From the cell containing the given text, extract its center point as [X, Y] coordinate. 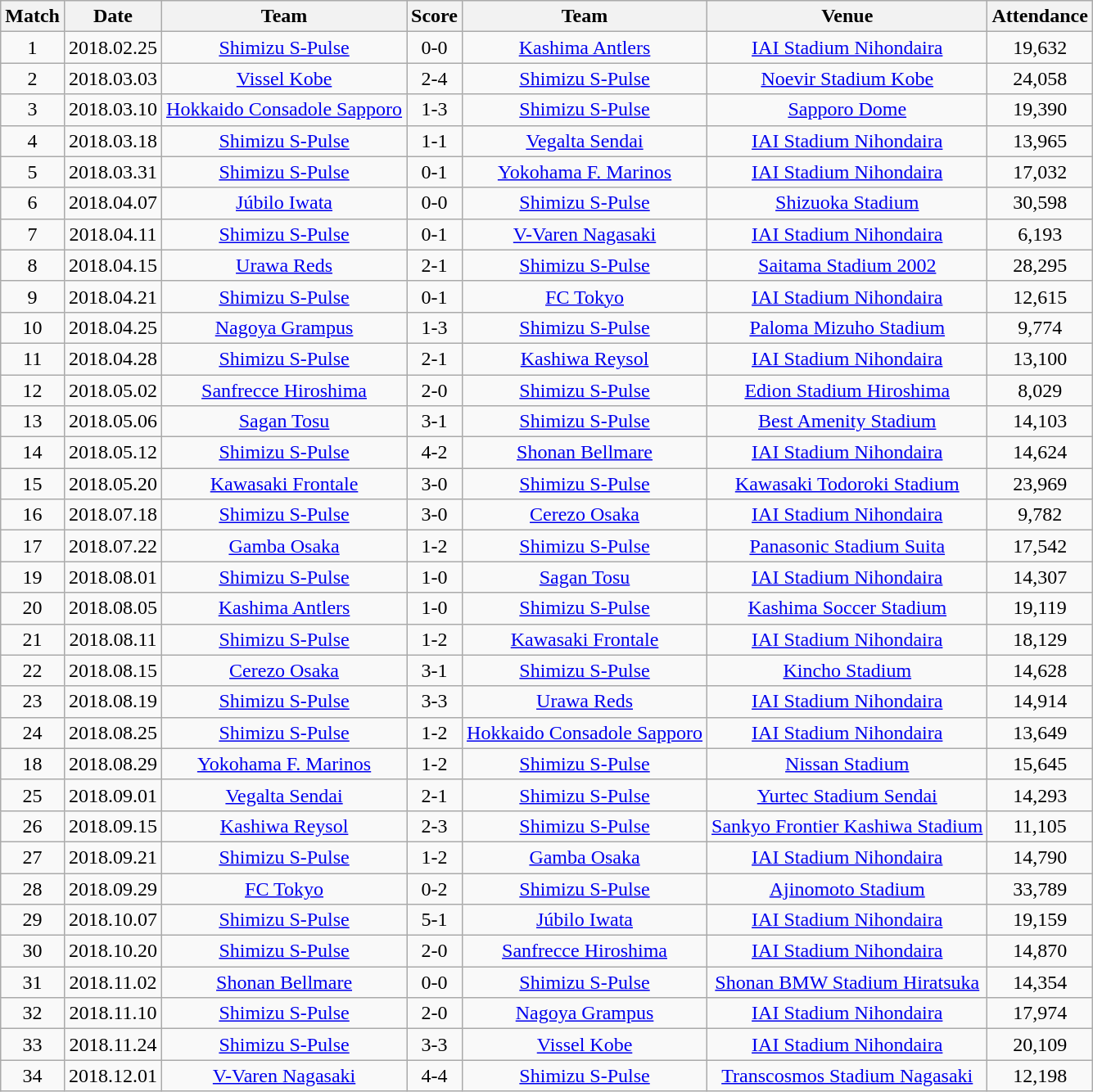
2018.04.25 [113, 327]
2018.04.21 [113, 296]
Transcosmos Stadium Nagasaki [847, 1076]
2018.11.10 [113, 1013]
2018.08.05 [113, 608]
Shonan BMW Stadium Hiratsuka [847, 982]
15,645 [1040, 764]
2018.07.18 [113, 515]
6,193 [1040, 234]
26 [33, 826]
5 [33, 172]
14,790 [1040, 857]
2018.12.01 [113, 1076]
14,293 [1040, 795]
25 [33, 795]
2018.10.20 [113, 951]
Yurtec Stadium Sendai [847, 795]
0-2 [435, 888]
2018.05.12 [113, 453]
4-2 [435, 453]
13,100 [1040, 359]
2018.08.01 [113, 577]
14,914 [1040, 702]
20,109 [1040, 1045]
22 [33, 670]
Date [113, 16]
Nissan Stadium [847, 764]
24 [33, 733]
28,295 [1040, 265]
Attendance [1040, 16]
6 [33, 203]
2018.08.15 [113, 670]
19,632 [1040, 47]
4-4 [435, 1076]
2018.02.25 [113, 47]
31 [33, 982]
14,624 [1040, 453]
2018.04.07 [113, 203]
24,058 [1040, 79]
33,789 [1040, 888]
27 [33, 857]
34 [33, 1076]
14,628 [1040, 670]
9,774 [1040, 327]
2-3 [435, 826]
28 [33, 888]
2018.11.24 [113, 1045]
Ajinomoto Stadium [847, 888]
11 [33, 359]
Sankyo Frontier Kashiwa Stadium [847, 826]
Match [33, 16]
17 [33, 546]
2018.09.01 [113, 795]
13,965 [1040, 141]
Edion Stadium Hiroshima [847, 390]
7 [33, 234]
2018.08.11 [113, 639]
2018.03.03 [113, 79]
19,159 [1040, 920]
Saitama Stadium 2002 [847, 265]
2018.04.28 [113, 359]
2018.03.18 [113, 141]
2-4 [435, 79]
12,615 [1040, 296]
19,390 [1040, 110]
1-1 [435, 141]
2018.03.31 [113, 172]
4 [33, 141]
12 [33, 390]
12,198 [1040, 1076]
2018.05.02 [113, 390]
30,598 [1040, 203]
11,105 [1040, 826]
2018.03.10 [113, 110]
Kawasaki Todoroki Stadium [847, 484]
19 [33, 577]
2018.05.20 [113, 484]
3 [33, 110]
Paloma Mizuho Stadium [847, 327]
14 [33, 453]
Noevir Stadium Kobe [847, 79]
30 [33, 951]
14,103 [1040, 422]
2018.07.22 [113, 546]
32 [33, 1013]
2018.09.15 [113, 826]
2018.04.15 [113, 265]
29 [33, 920]
2 [33, 79]
2018.09.21 [113, 857]
2018.10.07 [113, 920]
Sapporo Dome [847, 110]
15 [33, 484]
Best Amenity Stadium [847, 422]
17,974 [1040, 1013]
16 [33, 515]
13,649 [1040, 733]
2018.08.19 [113, 702]
8 [33, 265]
2018.05.06 [113, 422]
33 [33, 1045]
20 [33, 608]
10 [33, 327]
2018.08.25 [113, 733]
8,029 [1040, 390]
17,032 [1040, 172]
23,969 [1040, 484]
23 [33, 702]
Score [435, 16]
1 [33, 47]
14,307 [1040, 577]
17,542 [1040, 546]
Panasonic Stadium Suita [847, 546]
13 [33, 422]
18 [33, 764]
19,119 [1040, 608]
Kincho Stadium [847, 670]
9,782 [1040, 515]
9 [33, 296]
2018.11.02 [113, 982]
2018.04.11 [113, 234]
Venue [847, 16]
2018.09.29 [113, 888]
2018.08.29 [113, 764]
18,129 [1040, 639]
5-1 [435, 920]
Kashima Soccer Stadium [847, 608]
14,870 [1040, 951]
14,354 [1040, 982]
Shizuoka Stadium [847, 203]
21 [33, 639]
